Identify which cell holds the provided text, then report its [x, y] central coordinate. 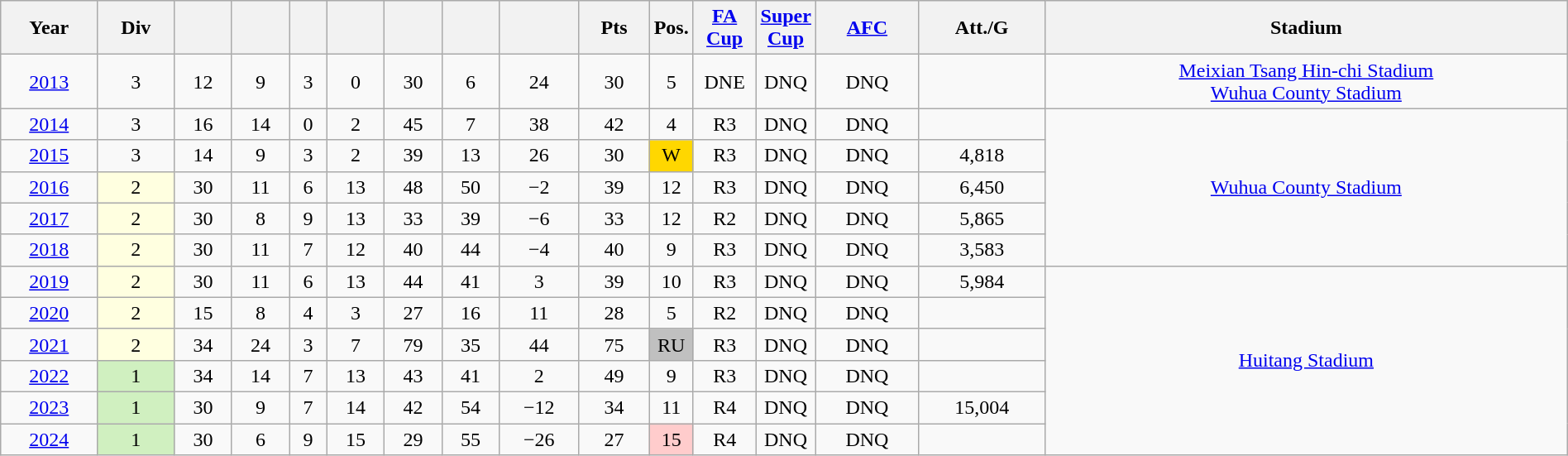
55 [470, 439]
Meixian Tsang Hin-chi StadiumWuhua County Stadium [1306, 81]
−4 [539, 250]
DNE [724, 81]
2023 [50, 407]
2024 [50, 439]
−6 [539, 218]
2015 [50, 156]
4,818 [982, 156]
Pts [614, 28]
RU [672, 344]
3,583 [982, 250]
28 [614, 313]
2022 [50, 376]
29 [414, 439]
Wuhua County Stadium [1306, 187]
Super Cup [786, 28]
6,450 [982, 187]
Div [136, 28]
79 [414, 344]
2014 [50, 124]
2021 [50, 344]
−26 [539, 439]
15,004 [982, 407]
5,865 [982, 218]
50 [470, 187]
Year [50, 28]
43 [414, 376]
49 [614, 376]
48 [414, 187]
75 [614, 344]
45 [414, 124]
5,984 [982, 281]
W [672, 156]
2020 [50, 313]
Att./G [982, 28]
Pos. [672, 28]
2018 [50, 250]
FA Cup [724, 28]
2016 [50, 187]
Huitang Stadium [1306, 360]
38 [539, 124]
2013 [50, 81]
35 [470, 344]
26 [539, 156]
AFC [867, 28]
2017 [50, 218]
−2 [539, 187]
Stadium [1306, 28]
54 [470, 407]
10 [672, 281]
−12 [539, 407]
2019 [50, 281]
